Return (x, y) of the center of cell containing provided text 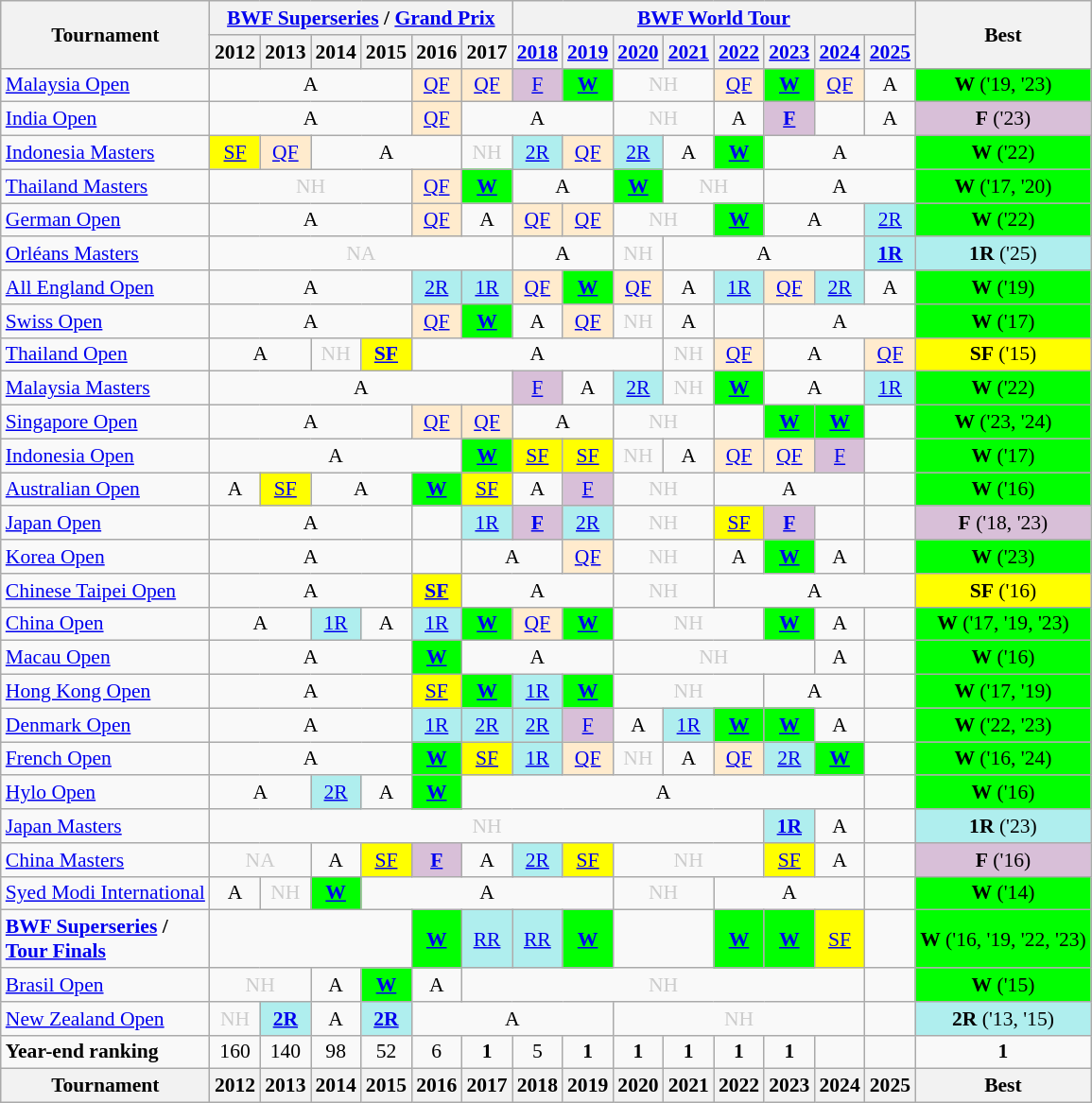
Macau Open (106, 658)
W ('15) (1003, 985)
W ('16, '24) (1003, 759)
W ('14) (1003, 893)
All England Open (106, 287)
W ('22, '23) (1003, 725)
Denmark Open (106, 725)
W ('19) (1003, 287)
Brasil Open (106, 985)
Thailand Open (106, 354)
1R ('25) (1003, 254)
SF ('15) (1003, 354)
W ('23) (1003, 557)
W ('17, '20) (1003, 186)
BWF Superseries /Tour Finals (106, 939)
Year-end ranking (106, 1052)
Korea Open (106, 557)
BWF World Tour (714, 18)
French Open (106, 759)
BWF Superseries / Grand Prix (361, 18)
F ('18, '23) (1003, 524)
Malaysia Masters (106, 388)
160 (234, 1052)
Malaysia Open (106, 85)
F ('23) (1003, 119)
Singapore Open (106, 422)
SF ('16) (1003, 591)
W ('23, '24) (1003, 422)
India Open (106, 119)
Hong Kong Open (106, 692)
F ('16) (1003, 860)
2R ('13, '15) (1003, 1019)
Indonesia Masters (106, 153)
Indonesia Open (106, 456)
W ('17, '19) (1003, 692)
China Open (106, 624)
German Open (106, 220)
New Zealand Open (106, 1019)
Swiss Open (106, 321)
1R ('23) (1003, 826)
Japan Open (106, 524)
W ('16, '19, '22, '23) (1003, 939)
Australian Open (106, 490)
W ('19, '23) (1003, 85)
Hylo Open (106, 793)
Thailand Masters (106, 186)
W ('17, '19, '23) (1003, 624)
52 (386, 1052)
Japan Masters (106, 826)
Chinese Taipei Open (106, 591)
China Masters (106, 860)
Syed Modi International (106, 893)
6 (437, 1052)
5 (537, 1052)
Orléans Masters (106, 254)
98 (335, 1052)
140 (286, 1052)
